Extract the (X, Y) coordinate from the center of the cell holding the provided text.  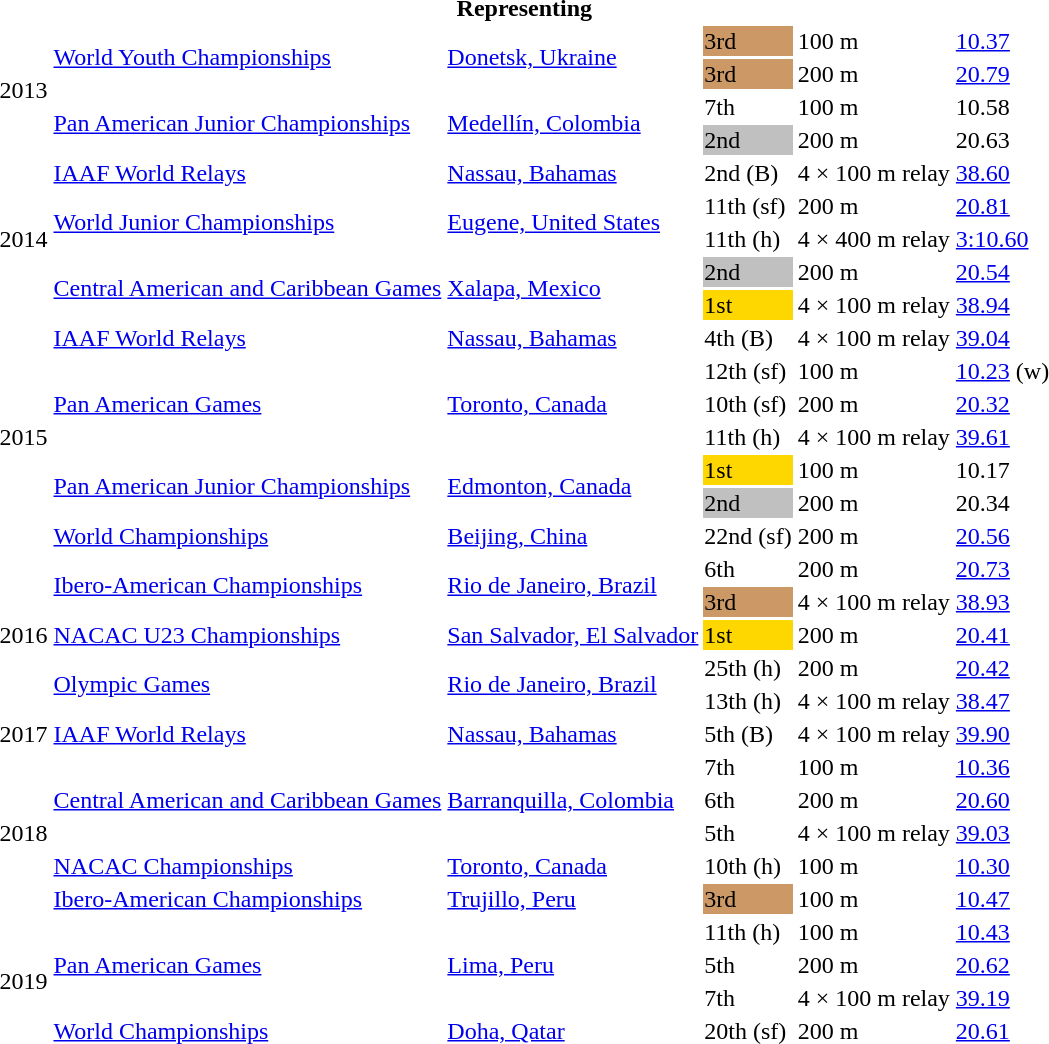
10th (sf) (748, 404)
World Youth Championships (248, 58)
4th (B) (748, 338)
San Salvador, El Salvador (573, 635)
NACAC Championships (248, 866)
World Championships (248, 536)
Trujillo, Peru (573, 899)
Medellín, Colombia (573, 124)
Lima, Peru (573, 965)
11th (sf) (748, 206)
Edmonton, Canada (573, 486)
2nd (B) (748, 173)
4 × 400 m relay (874, 239)
NACAC U23 Championships (248, 635)
Donetsk, Ukraine (573, 58)
10th (h) (748, 866)
5th (B) (748, 734)
Olympic Games (248, 684)
Beijing, China (573, 536)
22nd (sf) (748, 536)
Xalapa, Mexico (573, 288)
25th (h) (748, 668)
Eugene, United States (573, 222)
Barranquilla, Colombia (573, 800)
12th (sf) (748, 371)
World Junior Championships (248, 222)
13th (h) (748, 701)
